Return [x, y] of the center of cell containing provided text 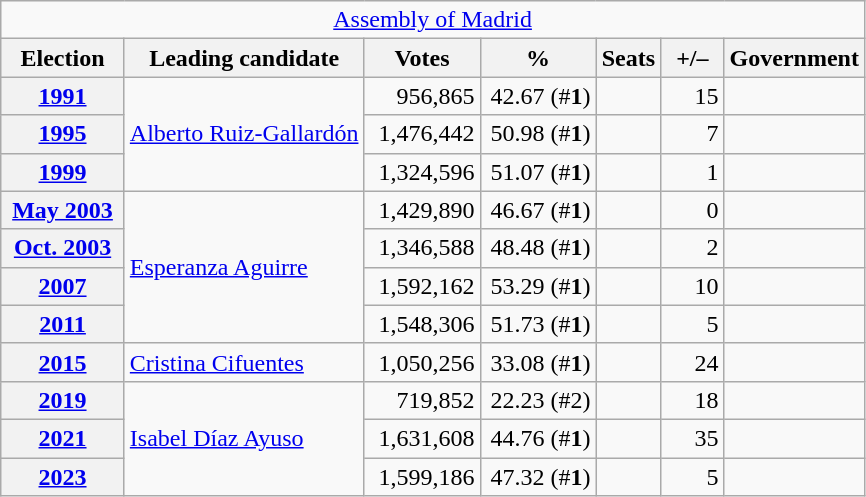
Cristina Cifuentes [244, 362]
48.48 (#1) [538, 248]
956,865 [422, 96]
47.32 (#1) [538, 477]
Esperanza Aguirre [244, 267]
18 [693, 400]
1,346,588 [422, 248]
53.29 (#1) [538, 286]
+/– [693, 58]
Leading candidate [244, 58]
719,852 [422, 400]
2007 [63, 286]
7 [693, 134]
Votes [422, 58]
Assembly of Madrid [433, 20]
2011 [63, 324]
2 [693, 248]
24 [693, 362]
% [538, 58]
10 [693, 286]
Government [794, 58]
0 [693, 210]
42.67 (#1) [538, 96]
44.76 (#1) [538, 438]
1 [693, 172]
1,599,186 [422, 477]
1,324,596 [422, 172]
Seats [628, 58]
2023 [63, 477]
1,592,162 [422, 286]
35 [693, 438]
May 2003 [63, 210]
2015 [63, 362]
Alberto Ruiz-Gallardón [244, 134]
51.07 (#1) [538, 172]
Isabel Díaz Ayuso [244, 438]
1,429,890 [422, 210]
1,476,442 [422, 134]
1,548,306 [422, 324]
2019 [63, 400]
50.98 (#1) [538, 134]
33.08 (#1) [538, 362]
22.23 (#2) [538, 400]
15 [693, 96]
1,050,256 [422, 362]
1,631,608 [422, 438]
Oct. 2003 [63, 248]
46.67 (#1) [538, 210]
1991 [63, 96]
51.73 (#1) [538, 324]
1999 [63, 172]
Election [63, 58]
2021 [63, 438]
1995 [63, 134]
